Extract the (x, y) coordinate from the center of the cell holding the provided text.  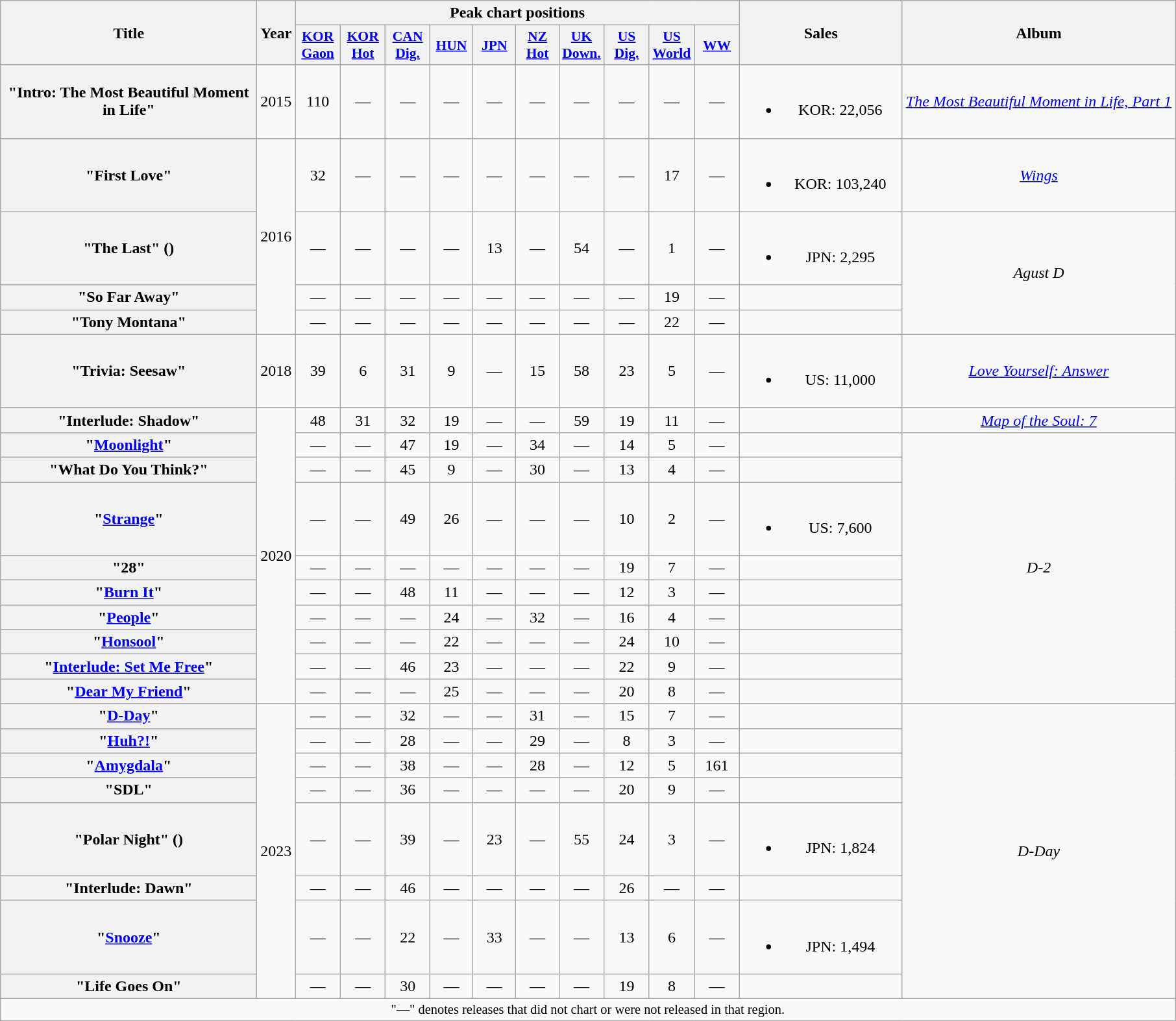
2016 (276, 236)
"Amygdala" (129, 765)
WW (717, 45)
KOR: 103,240 (820, 175)
D-2 (1038, 568)
2020 (276, 556)
Love Yourself: Answer (1038, 371)
58 (582, 371)
"D-Day" (129, 716)
Map of the Soul: 7 (1038, 420)
"What Do You Think?" (129, 469)
Sales (820, 32)
US: 7,600 (820, 518)
1 (672, 248)
"SDL" (129, 790)
Agust D (1038, 273)
54 (582, 248)
JPN (495, 45)
38 (408, 765)
34 (537, 445)
JPN: 1,824 (820, 839)
55 (582, 839)
47 (408, 445)
33 (495, 937)
"So Far Away" (129, 297)
USWorld (672, 45)
2 (672, 518)
2018 (276, 371)
"28" (129, 568)
JPN: 1,494 (820, 937)
Title (129, 32)
"People" (129, 617)
US: 11,000 (820, 371)
"Strange" (129, 518)
36 (408, 790)
"Interlude: Shadow" (129, 420)
Wings (1038, 175)
"Burn It" (129, 593)
14 (627, 445)
"Tony Montana" (129, 322)
29 (537, 741)
"Intro: The Most Beautiful Moment in Life" (129, 101)
"Trivia: Seesaw" (129, 371)
JPN: 2,295 (820, 248)
"Interlude: Set Me Free" (129, 667)
"Dear My Friend" (129, 691)
"Snooze" (129, 937)
Year (276, 32)
D-Day (1038, 851)
"—" denotes releases that did not chart or were not released in that region. (588, 1009)
"Honsool" (129, 642)
HUN (451, 45)
"Huh?!" (129, 741)
17 (672, 175)
KORGaon (318, 45)
59 (582, 420)
25 (451, 691)
45 (408, 469)
2015 (276, 101)
49 (408, 518)
"Moonlight" (129, 445)
KORHot (363, 45)
UKDown. (582, 45)
16 (627, 617)
"Interlude: Dawn" (129, 888)
"Life Goes On" (129, 986)
"First Love" (129, 175)
110 (318, 101)
The Most Beautiful Moment in Life, Part 1 (1038, 101)
2023 (276, 851)
KOR: 22,056 (820, 101)
161 (717, 765)
NZHot (537, 45)
USDig. (627, 45)
"Polar Night" () (129, 839)
"The Last" () (129, 248)
Album (1038, 32)
Peak chart positions (517, 13)
CANDig. (408, 45)
